Output the (x, y) coordinate of the center of the cell containing the given text.  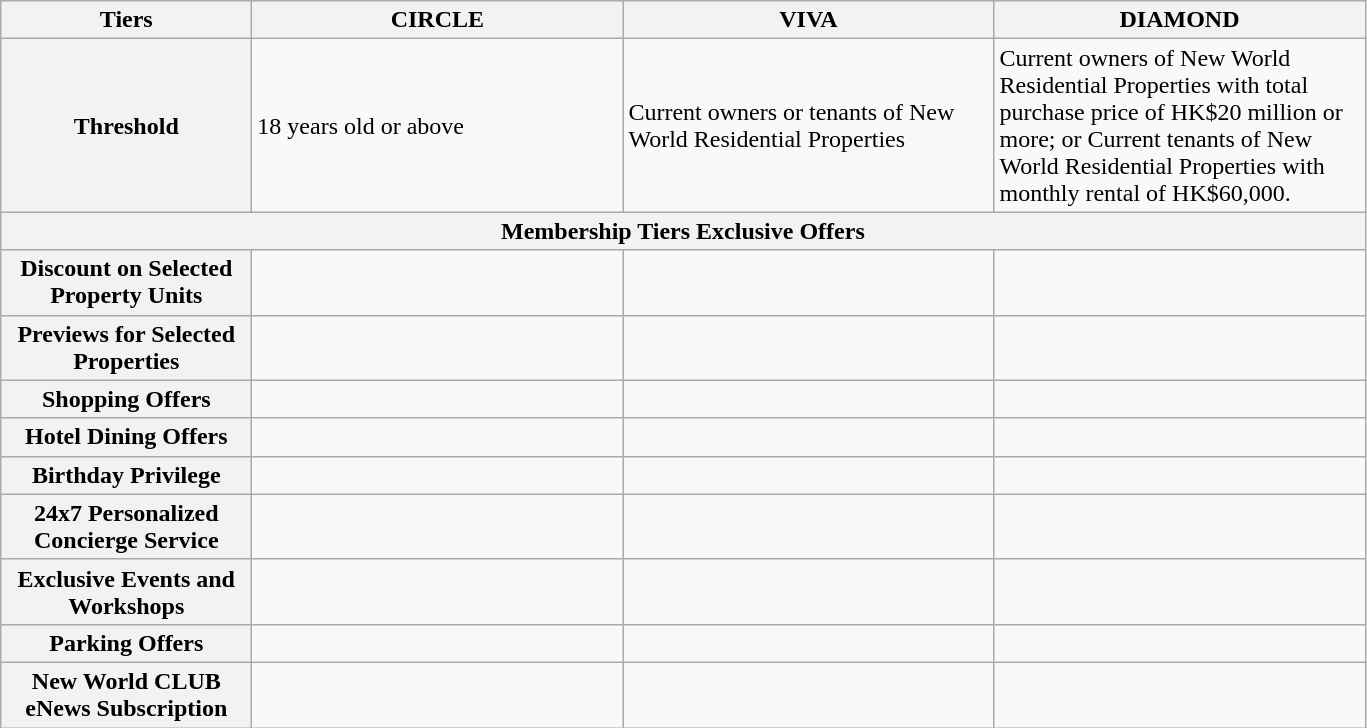
Previews for Selected Properties (126, 348)
Birthday Privilege (126, 475)
Threshold (126, 126)
Hotel Dining Offers (126, 437)
CIRCLE (438, 20)
Current owners or tenants of New World Residential Properties (808, 126)
VIVA (808, 20)
New World CLUB eNews Subscription (126, 694)
24x7 Personalized Concierge Service (126, 526)
DIAMOND (1180, 20)
Discount on Selected Property Units (126, 282)
Shopping Offers (126, 399)
Tiers (126, 20)
Membership Tiers Exclusive Offers (683, 231)
Parking Offers (126, 643)
18 years old or above (438, 126)
Exclusive Events and Workshops (126, 592)
